Determine the (X, Y) coordinate at the center of the cell enclosing the given text.  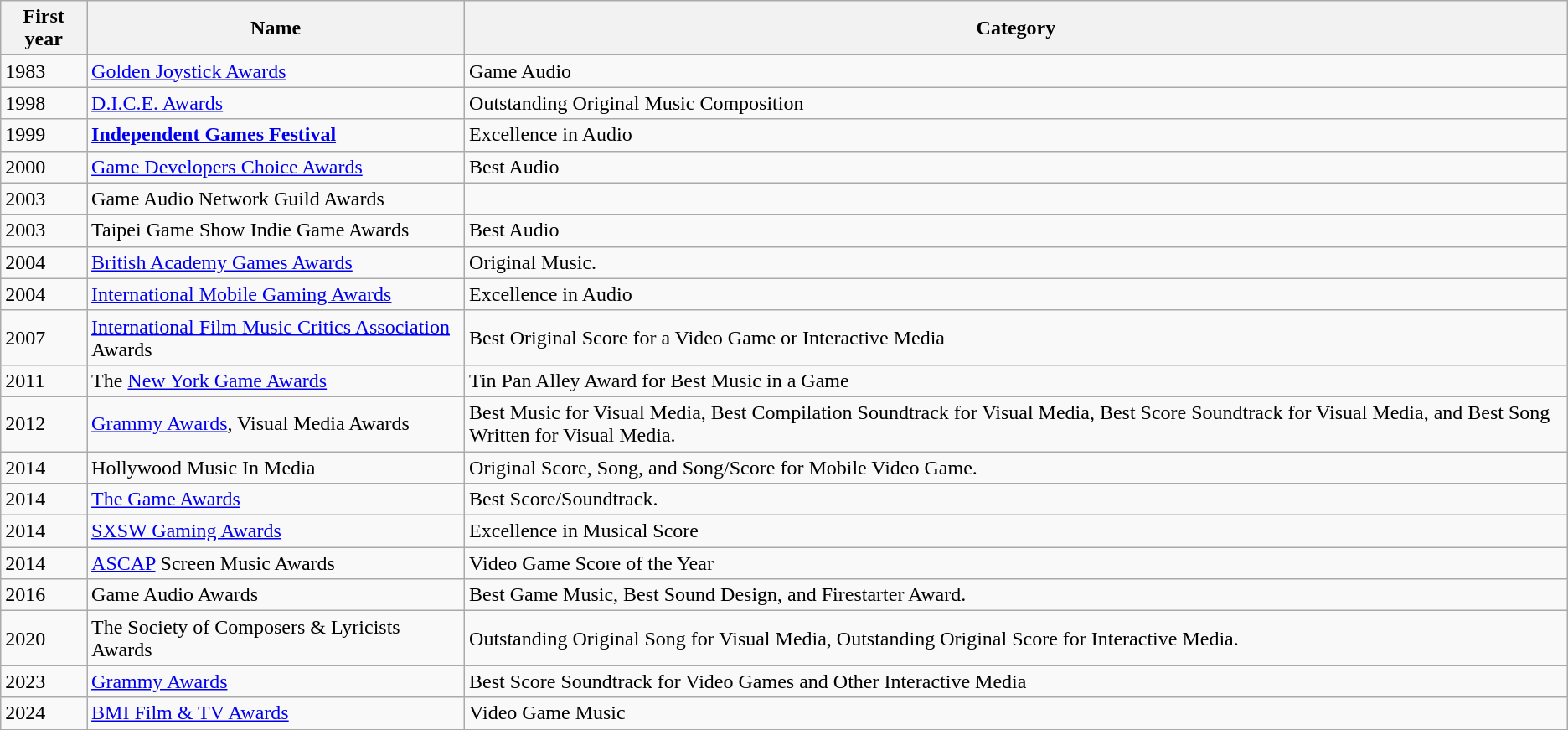
The Society of Composers & Lyricists Awards (276, 639)
Independent Games Festival (276, 135)
2011 (44, 381)
Best Score/Soundtrack. (1017, 500)
Game Audio Network Guild Awards (276, 199)
2007 (44, 337)
Original Score, Song, and Song/Score for Mobile Video Game. (1017, 467)
Grammy Awards (276, 681)
ASCAP Screen Music Awards (276, 563)
Original Music. (1017, 262)
2012 (44, 424)
Best Original Score for a Video Game or Interactive Media (1017, 337)
British Academy Games Awards (276, 262)
Video Game Score of the Year (1017, 563)
1999 (44, 135)
Best Game Music, Best Sound Design, and Firestarter Award. (1017, 595)
First year (44, 28)
Game Audio (1017, 71)
Taipei Game Show Indie Game Awards (276, 230)
1983 (44, 71)
Excellence in Musical Score (1017, 531)
Outstanding Original Music Composition (1017, 103)
The New York Game Awards (276, 381)
1998 (44, 103)
Grammy Awards, Visual Media Awards (276, 424)
International Mobile Gaming Awards (276, 294)
Golden Joystick Awards (276, 71)
Outstanding Original Song for Visual Media, Outstanding Original Score for Interactive Media. (1017, 639)
2020 (44, 639)
Category (1017, 28)
Name (276, 28)
2000 (44, 167)
SXSW Gaming Awards (276, 531)
D.I.C.E. Awards (276, 103)
Best Score Soundtrack for Video Games and Other Interactive Media (1017, 681)
Tin Pan Alley Award for Best Music in a Game (1017, 381)
Game Audio Awards (276, 595)
The Game Awards (276, 500)
BMI Film & TV Awards (276, 713)
Video Game Music (1017, 713)
Hollywood Music In Media (276, 467)
International Film Music Critics Association Awards (276, 337)
Game Developers Choice Awards (276, 167)
2016 (44, 595)
2023 (44, 681)
2024 (44, 713)
